Return [X, Y] of the center of cell containing provided text 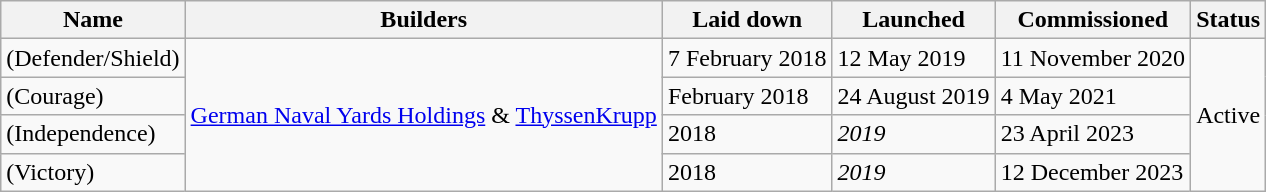
(Defender/Shield) [93, 58]
(Victory) [93, 172]
23 April 2023 [1092, 134]
7 February 2018 [747, 58]
German Naval Yards Holdings & ThyssenKrupp [424, 115]
Status [1228, 20]
Launched [914, 20]
Commissioned [1092, 20]
Laid down [747, 20]
12 May 2019 [914, 58]
12 December 2023 [1092, 172]
24 August 2019 [914, 96]
February 2018 [747, 96]
(Courage) [93, 96]
Name [93, 20]
Builders [424, 20]
(Independence) [93, 134]
11 November 2020 [1092, 58]
4 May 2021 [1092, 96]
Active [1228, 115]
